Detect which cell encompasses the target text, then output its (X, Y) center coordinate. 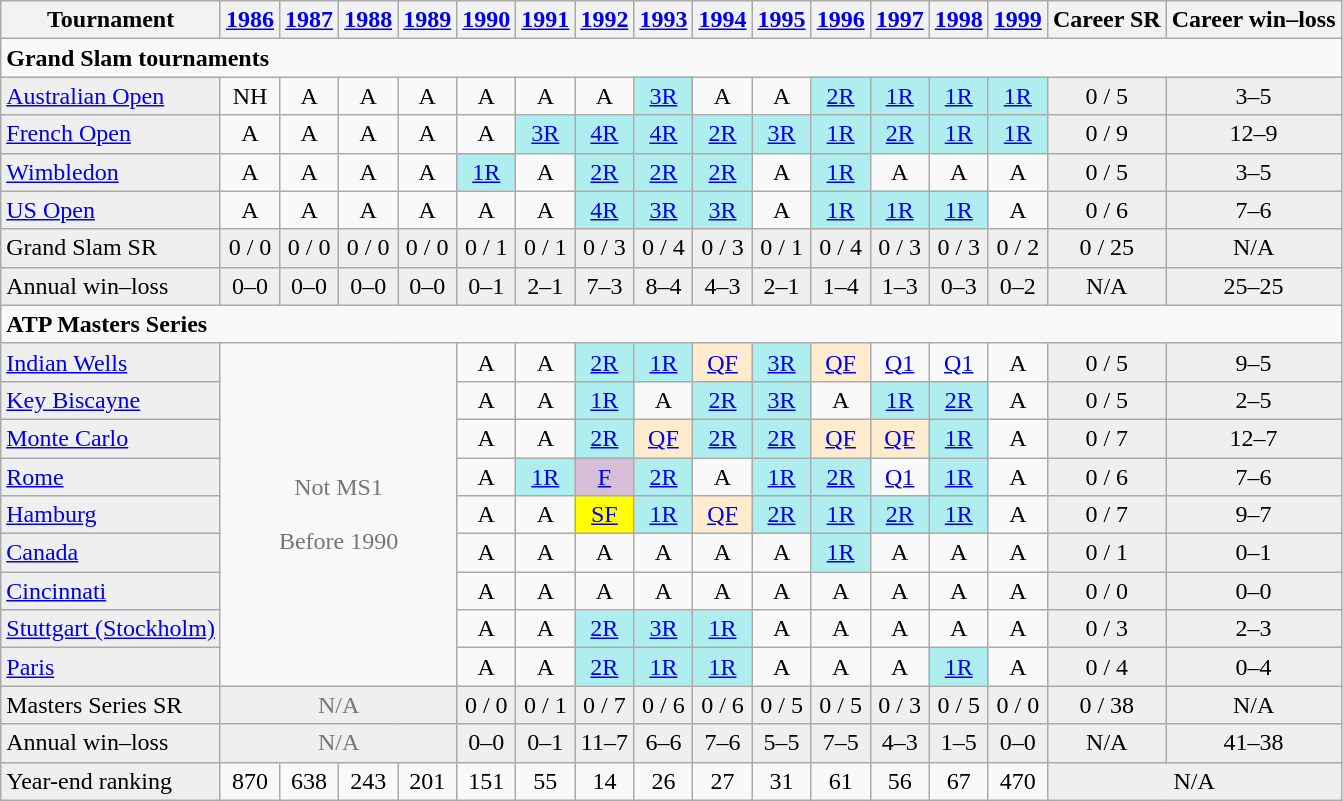
41–38 (1254, 743)
1986 (250, 20)
Masters Series SR (111, 705)
0 / 25 (1106, 248)
Not MS1Before 1990 (338, 514)
1991 (546, 20)
Career SR (1106, 20)
9–7 (1254, 515)
2–5 (1254, 400)
Stuttgart (Stockholm) (111, 629)
1–4 (840, 286)
201 (428, 781)
7–3 (604, 286)
Canada (111, 553)
1992 (604, 20)
470 (1018, 781)
12–9 (1254, 134)
1996 (840, 20)
1987 (310, 20)
1994 (722, 20)
Grand Slam SR (111, 248)
Monte Carlo (111, 438)
Key Biscayne (111, 400)
Tournament (111, 20)
French Open (111, 134)
11–7 (604, 743)
8–4 (664, 286)
1999 (1018, 20)
0–4 (1254, 667)
61 (840, 781)
Career win–loss (1254, 20)
1990 (486, 20)
12–7 (1254, 438)
Hamburg (111, 515)
1–5 (958, 743)
Year-end ranking (111, 781)
1988 (368, 20)
55 (546, 781)
870 (250, 781)
0 / 2 (1018, 248)
SF (604, 515)
0–3 (958, 286)
0 / 9 (1106, 134)
US Open (111, 210)
Australian Open (111, 96)
Wimbledon (111, 172)
9–5 (1254, 362)
27 (722, 781)
1997 (900, 20)
67 (958, 781)
Grand Slam tournaments (671, 58)
1995 (782, 20)
25–25 (1254, 286)
14 (604, 781)
F (604, 477)
7–5 (840, 743)
5–5 (782, 743)
0 / 38 (1106, 705)
Cincinnati (111, 591)
638 (310, 781)
Rome (111, 477)
1989 (428, 20)
ATP Masters Series (671, 324)
0–2 (1018, 286)
1993 (664, 20)
6–6 (664, 743)
151 (486, 781)
31 (782, 781)
2–3 (1254, 629)
NH (250, 96)
1998 (958, 20)
26 (664, 781)
Paris (111, 667)
56 (900, 781)
243 (368, 781)
Indian Wells (111, 362)
1–3 (900, 286)
